Output the (X, Y) coordinate of the center of the cell containing the given text.  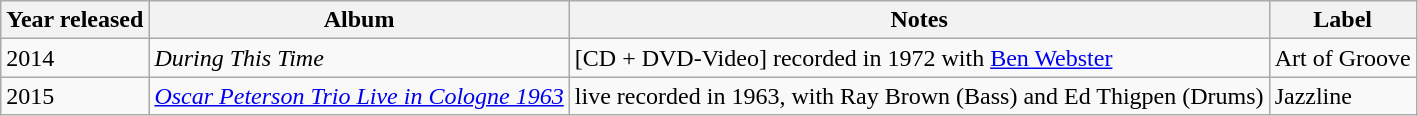
2015 (75, 96)
[CD + DVD-Video] recorded in 1972 with Ben Webster (919, 58)
During This Time (359, 58)
Label (1342, 20)
Notes (919, 20)
2014 (75, 58)
Oscar Peterson Trio Live in Cologne 1963 (359, 96)
Year released (75, 20)
live recorded in 1963, with Ray Brown (Bass) and Ed Thigpen (Drums) (919, 96)
Jazzline (1342, 96)
Art of Groove (1342, 58)
Album (359, 20)
